Find where the given text appears and provide that cell's center as [x, y] coordinate. 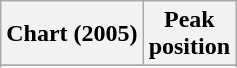
Peakposition [189, 34]
Chart (2005) [72, 34]
